Pinpoint the cell where the given text exists, returning its (X, Y) midpoint coordinate. 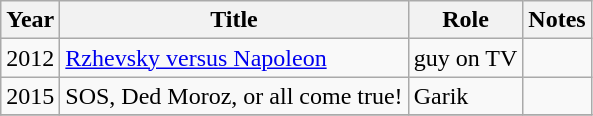
2012 (30, 58)
Year (30, 20)
Rzhevsky versus Napoleon (234, 58)
SOS, Ded Moroz, or all come true! (234, 96)
Role (466, 20)
Garik (466, 96)
Notes (557, 20)
Title (234, 20)
2015 (30, 96)
guy on TV (466, 58)
